Find where the given text appears and provide that cell's center as [X, Y] coordinate. 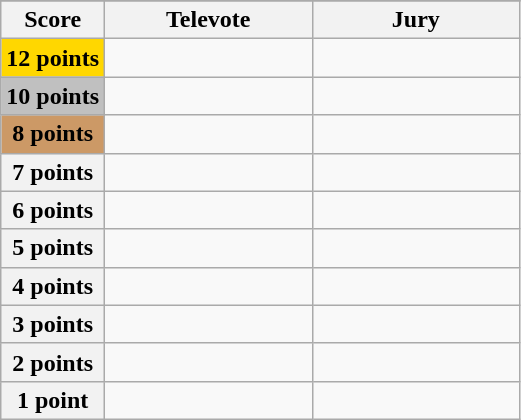
8 points [53, 134]
5 points [53, 248]
12 points [53, 58]
Score [53, 20]
Televote [209, 20]
1 point [53, 400]
6 points [53, 210]
2 points [53, 362]
10 points [53, 96]
3 points [53, 324]
7 points [53, 172]
Jury [416, 20]
4 points [53, 286]
